Return (x, y) of the center of cell containing provided text 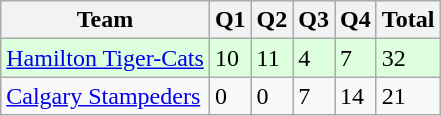
Team (106, 20)
Hamilton Tiger-Cats (106, 58)
Q1 (230, 20)
21 (408, 96)
Q4 (356, 20)
4 (314, 58)
Q2 (272, 20)
10 (230, 58)
14 (356, 96)
32 (408, 58)
Total (408, 20)
11 (272, 58)
Calgary Stampeders (106, 96)
Q3 (314, 20)
